From the cell containing the given text, extract its center point as (x, y) coordinate. 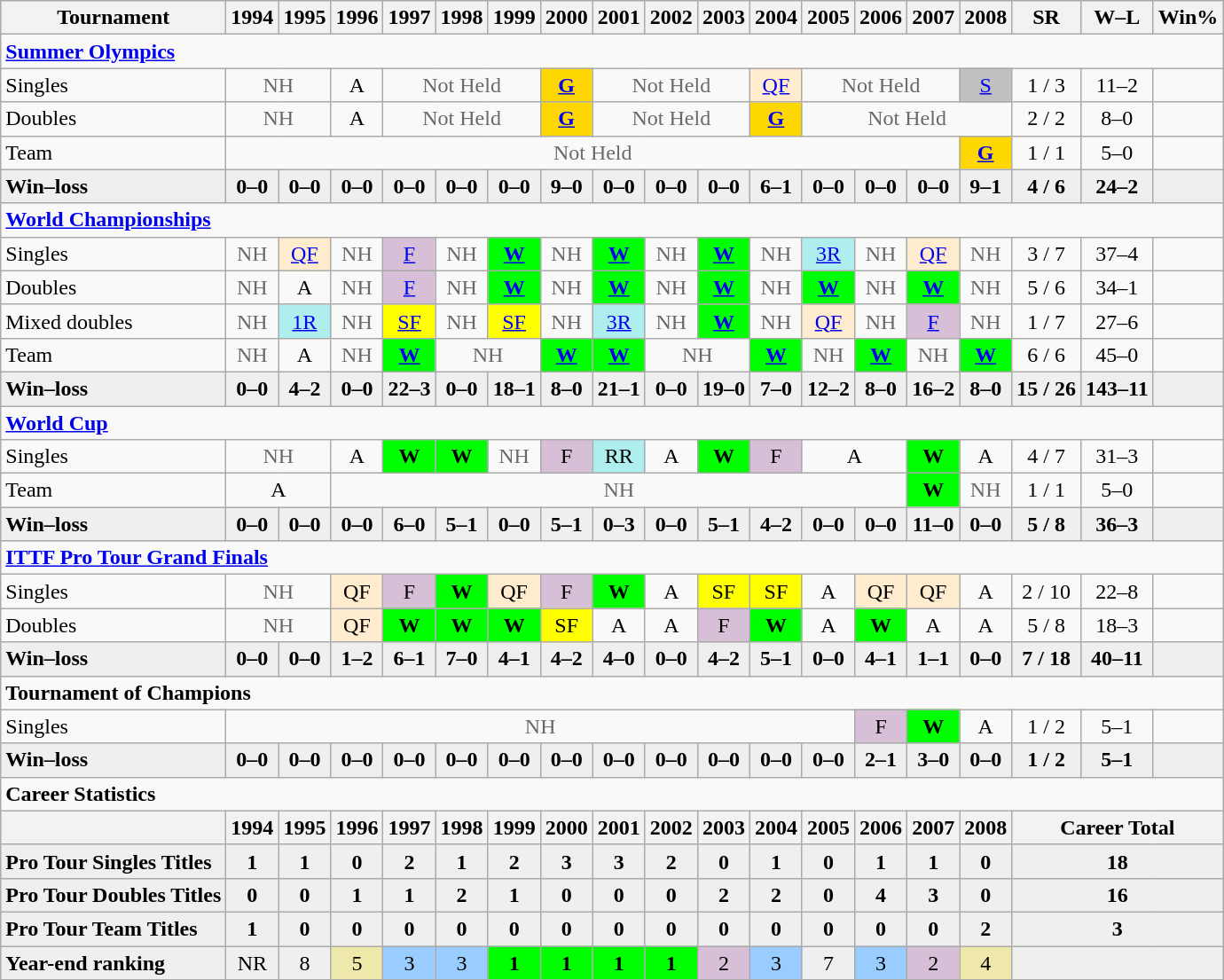
1 / 7 (1047, 321)
5 / 6 (1047, 287)
37–4 (1117, 254)
18–3 (1117, 625)
Year-end ranking (114, 962)
11–0 (933, 524)
W–L (1117, 18)
1–2 (357, 659)
8 (305, 962)
2 / 10 (1047, 592)
Pro Tour Doubles Titles (114, 895)
16–2 (933, 388)
3 / 7 (1047, 254)
7 / 18 (1047, 659)
16 (1118, 895)
4 / 7 (1047, 457)
27–6 (1117, 321)
0–3 (619, 524)
Pro Tour Singles Titles (114, 861)
SR (1047, 18)
143–11 (1117, 388)
Tournament of Champions (612, 693)
4 / 6 (1047, 186)
6 / 6 (1047, 355)
22–3 (410, 388)
6–0 (410, 524)
18–1 (514, 388)
7 (828, 962)
15 / 26 (1047, 388)
1R (305, 321)
Mixed doubles (114, 321)
18 (1118, 861)
Win% (1189, 18)
40–11 (1117, 659)
3–0 (933, 760)
2–1 (882, 760)
22–8 (1117, 592)
21–1 (619, 388)
Career Total (1118, 827)
ITTF Pro Tour Grand Finals (612, 558)
2 / 2 (1047, 119)
5 (357, 962)
NR (252, 962)
11–2 (1117, 85)
Tournament (114, 18)
RR (619, 457)
Career Statistics (612, 794)
9–0 (566, 186)
36–3 (1117, 524)
45–0 (1117, 355)
31–3 (1117, 457)
Pro Tour Team Titles (114, 929)
12–2 (828, 388)
S (986, 85)
34–1 (1117, 287)
24–2 (1117, 186)
World Championships (612, 220)
World Cup (612, 423)
1–1 (933, 659)
1 / 3 (1047, 85)
Summer Olympics (612, 51)
9–1 (986, 186)
4–0 (619, 659)
19–0 (724, 388)
